Locate the cell with the specified text and output its (x, y) center coordinate. 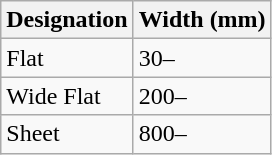
200– (202, 96)
800– (202, 134)
Designation (67, 20)
Flat (67, 58)
Width (mm) (202, 20)
Sheet (67, 134)
Wide Flat (67, 96)
30– (202, 58)
